From the cell containing the given text, extract its center point as [X, Y] coordinate. 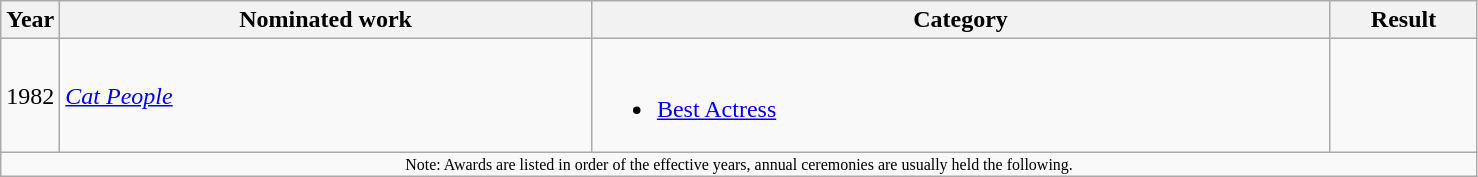
Nominated work [326, 20]
Year [30, 20]
Category [960, 20]
Cat People [326, 96]
Result [1404, 20]
Best Actress [960, 96]
1982 [30, 96]
Note: Awards are listed in order of the effective years, annual ceremonies are usually held the following. [740, 164]
